Locate the cell with the specified text and output its [x, y] center coordinate. 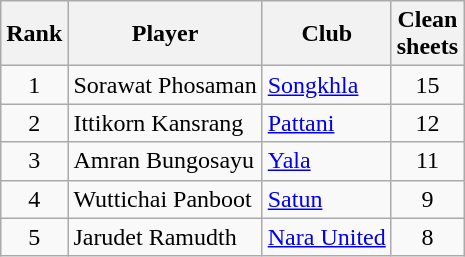
15 [427, 85]
2 [34, 123]
Amran Bungosayu [165, 161]
Songkhla [326, 85]
9 [427, 199]
Cleansheets [427, 34]
5 [34, 237]
Wuttichai Panboot [165, 199]
Sorawat Phosaman [165, 85]
Player [165, 34]
Pattani [326, 123]
4 [34, 199]
11 [427, 161]
Satun [326, 199]
Ittikorn Kansrang [165, 123]
12 [427, 123]
3 [34, 161]
Rank [34, 34]
Club [326, 34]
Nara United [326, 237]
1 [34, 85]
8 [427, 237]
Jarudet Ramudth [165, 237]
Yala [326, 161]
